Identify which cell holds the provided text, then report its [X, Y] central coordinate. 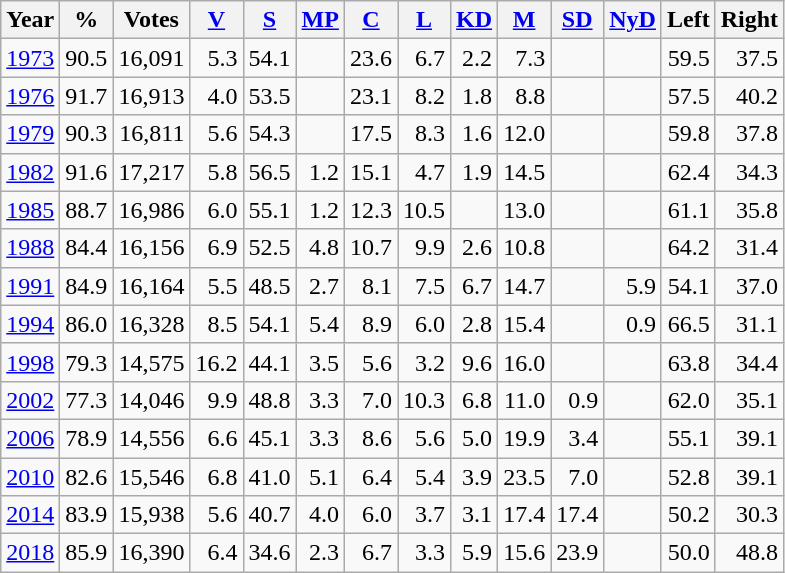
16,156 [152, 248]
12.0 [524, 134]
3.2 [424, 362]
90.3 [86, 134]
64.2 [688, 248]
10.7 [370, 248]
61.1 [688, 210]
17.5 [370, 134]
2018 [30, 553]
1.6 [474, 134]
52.5 [270, 248]
66.5 [688, 324]
16,986 [152, 210]
16,328 [152, 324]
83.9 [86, 515]
Right [749, 20]
6.9 [216, 248]
91.7 [86, 96]
37.8 [749, 134]
7.5 [424, 286]
45.1 [270, 438]
1994 [30, 324]
3.7 [424, 515]
59.5 [688, 58]
14.5 [524, 172]
59.8 [688, 134]
3.5 [320, 362]
57.5 [688, 96]
2002 [30, 400]
1985 [30, 210]
8.8 [524, 96]
79.3 [86, 362]
8.5 [216, 324]
16,164 [152, 286]
S [270, 20]
2010 [30, 477]
5.5 [216, 286]
C [370, 20]
16,091 [152, 58]
5.3 [216, 58]
23.5 [524, 477]
16.0 [524, 362]
5.0 [474, 438]
M [524, 20]
V [216, 20]
2.7 [320, 286]
90.5 [86, 58]
23.1 [370, 96]
8.9 [370, 324]
15.6 [524, 553]
4.8 [320, 248]
10.3 [424, 400]
2.2 [474, 58]
63.8 [688, 362]
8.2 [424, 96]
34.6 [270, 553]
4.7 [424, 172]
MP [320, 20]
54.3 [270, 134]
5.8 [216, 172]
15.1 [370, 172]
15.4 [524, 324]
15,938 [152, 515]
16,811 [152, 134]
37.0 [749, 286]
6.6 [216, 438]
12.3 [370, 210]
77.3 [86, 400]
31.1 [749, 324]
SD [578, 20]
% [86, 20]
2.8 [474, 324]
91.6 [86, 172]
7.3 [524, 58]
34.4 [749, 362]
50.0 [688, 553]
Year [30, 20]
9.6 [474, 362]
1988 [30, 248]
1.9 [474, 172]
30.3 [749, 515]
13.0 [524, 210]
16,390 [152, 553]
2014 [30, 515]
56.5 [270, 172]
1.8 [474, 96]
10.8 [524, 248]
10.5 [424, 210]
44.1 [270, 362]
3.1 [474, 515]
62.0 [688, 400]
40.2 [749, 96]
1979 [30, 134]
23.9 [578, 553]
52.8 [688, 477]
8.1 [370, 286]
14,556 [152, 438]
15,546 [152, 477]
35.8 [749, 210]
5.1 [320, 477]
1973 [30, 58]
82.6 [86, 477]
1991 [30, 286]
23.6 [370, 58]
17,217 [152, 172]
85.9 [86, 553]
31.4 [749, 248]
34.3 [749, 172]
86.0 [86, 324]
1982 [30, 172]
14,046 [152, 400]
62.4 [688, 172]
84.4 [86, 248]
L [424, 20]
8.3 [424, 134]
1998 [30, 362]
11.0 [524, 400]
16.2 [216, 362]
2.3 [320, 553]
35.1 [749, 400]
3.4 [578, 438]
53.5 [270, 96]
14.7 [524, 286]
2.6 [474, 248]
Votes [152, 20]
KD [474, 20]
NyD [633, 20]
48.5 [270, 286]
Left [688, 20]
3.9 [474, 477]
2006 [30, 438]
84.9 [86, 286]
88.7 [86, 210]
1976 [30, 96]
14,575 [152, 362]
40.7 [270, 515]
19.9 [524, 438]
78.9 [86, 438]
37.5 [749, 58]
16,913 [152, 96]
8.6 [370, 438]
41.0 [270, 477]
50.2 [688, 515]
